For the text-containing cell, return its midpoint in [x, y] coordinate format. 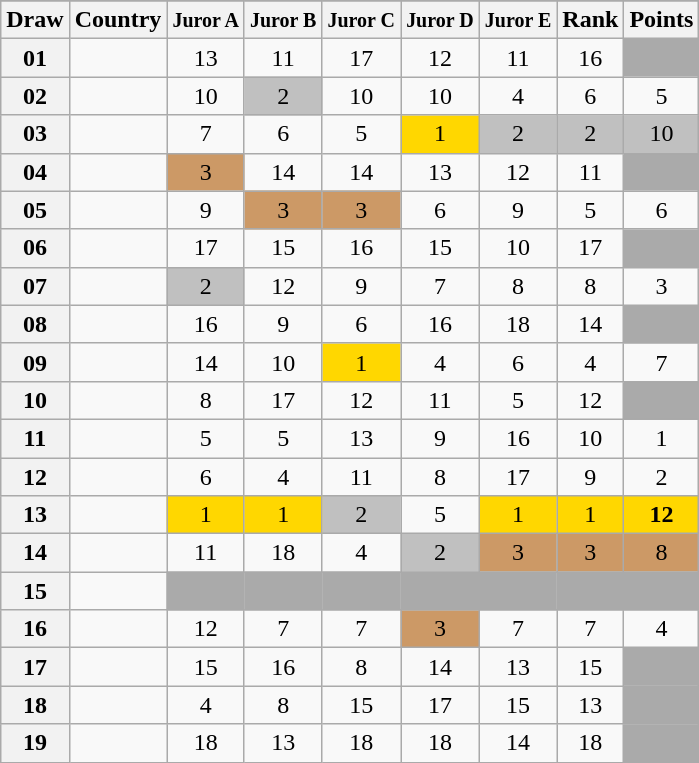
Juror A [206, 20]
Juror C [362, 20]
07 [35, 286]
Juror D [440, 20]
Juror E [518, 20]
05 [35, 210]
Country [118, 20]
04 [35, 172]
Juror B [283, 20]
03 [35, 134]
02 [35, 96]
Rank [590, 20]
19 [35, 743]
01 [35, 58]
06 [35, 248]
08 [35, 324]
Draw [35, 20]
09 [35, 362]
Points [662, 20]
